Search for the cell housing the specified text and yield its [X, Y] center coordinate. 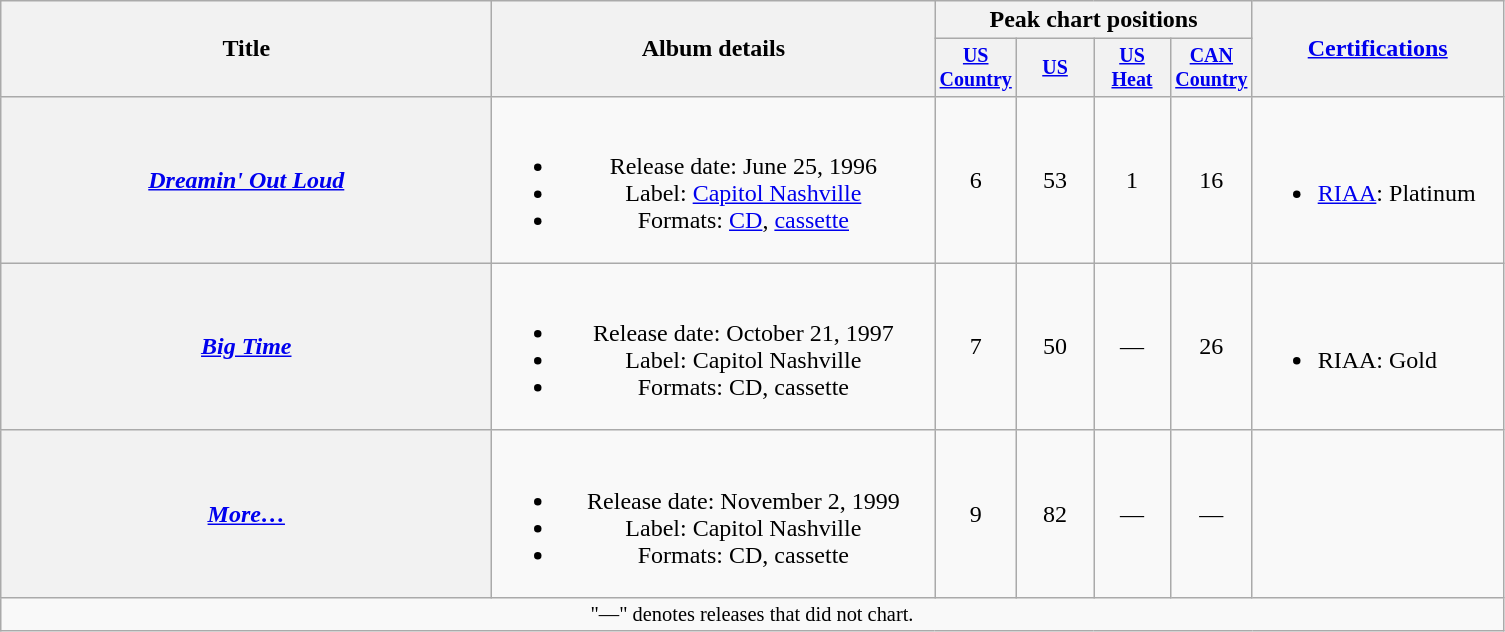
Big Time [246, 346]
US [1056, 68]
USHeat [1132, 68]
Title [246, 49]
16 [1211, 180]
More… [246, 514]
Release date: June 25, 1996Label: Capitol NashvilleFormats: CD, cassette [714, 180]
Album details [714, 49]
26 [1211, 346]
7 [976, 346]
RIAA: Platinum [1378, 180]
9 [976, 514]
Dreamin' Out Loud [246, 180]
Release date: November 2, 1999Label: Capitol NashvilleFormats: CD, cassette [714, 514]
53 [1056, 180]
RIAA: Gold [1378, 346]
1 [1132, 180]
US Country [976, 68]
Release date: October 21, 1997Label: Capitol NashvilleFormats: CD, cassette [714, 346]
CAN Country [1211, 68]
Peak chart positions [1094, 20]
6 [976, 180]
Certifications [1378, 49]
"—" denotes releases that did not chart. [752, 614]
50 [1056, 346]
82 [1056, 514]
